Find where the given text appears and provide that cell's center as (x, y) coordinate. 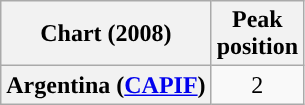
Argentina (CAPIF) (106, 85)
Chart (2008) (106, 34)
Peakposition (257, 34)
2 (257, 85)
